Provide the [x, y] coordinate of the cell's center where the given text is located.  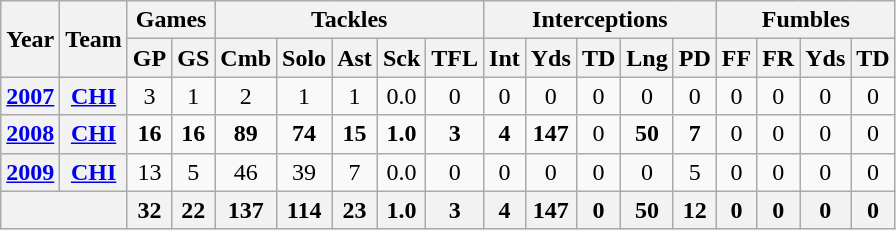
22 [194, 210]
32 [149, 210]
Int [505, 58]
2007 [30, 96]
114 [304, 210]
PD [694, 58]
39 [304, 172]
GP [149, 58]
46 [246, 172]
Lng [647, 58]
137 [246, 210]
89 [246, 134]
13 [149, 172]
Ast [355, 58]
Cmb [246, 58]
Interceptions [600, 20]
12 [694, 210]
GS [194, 58]
TFL [455, 58]
Fumbles [806, 20]
FR [778, 58]
2 [246, 96]
Team [94, 39]
Games [170, 20]
Tackles [350, 20]
FF [736, 58]
2009 [30, 172]
74 [304, 134]
15 [355, 134]
Sck [401, 58]
Year [30, 39]
23 [355, 210]
Solo [304, 58]
2008 [30, 134]
